Extract the (X, Y) coordinate from the center of the cell holding the provided text.  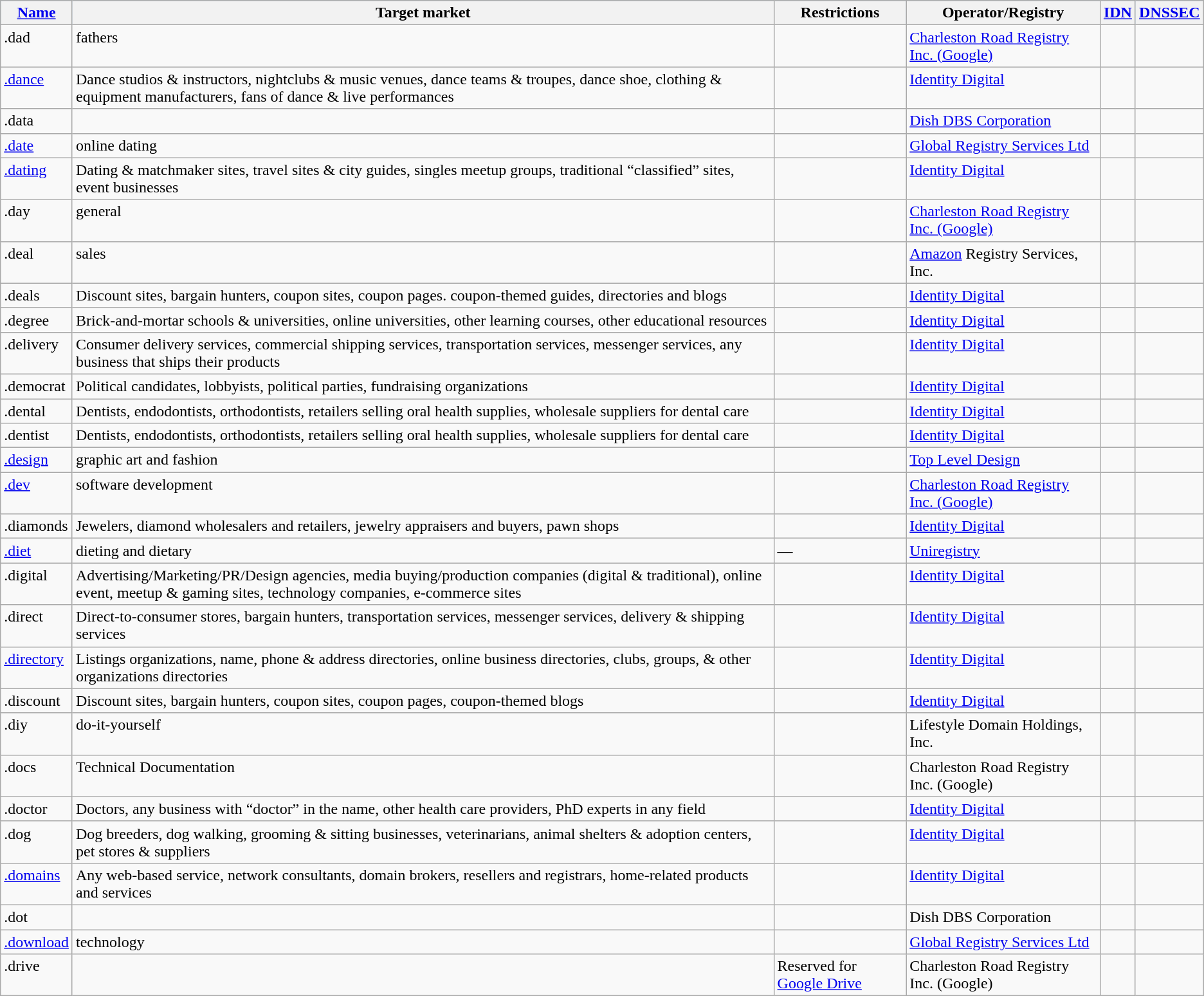
.docs (37, 776)
.dental (37, 411)
Brick-and-mortar schools & universities, online universities, other learning courses, other educational resources (423, 320)
dieting and dietary (423, 551)
Any web-based service, network consultants, domain brokers, resellers and registrars, home-related products and services (423, 884)
Uniregistry (1003, 551)
.dating (37, 179)
.download (37, 941)
Amazon Registry Services, Inc. (1003, 263)
Target market (423, 13)
online dating (423, 145)
Dating & matchmaker sites, travel sites & city guides, singles meetup groups, traditional “classified” sites, event businesses (423, 179)
Doctors, any business with “doctor” in the name, other health care providers, PhD experts in any field (423, 809)
Name (37, 13)
.deal (37, 263)
Operator/Registry (1003, 13)
.dance (37, 88)
Technical Documentation (423, 776)
.design (37, 460)
sales (423, 263)
fathers (423, 46)
.direct (37, 625)
Restrictions (840, 13)
Listings organizations, name, phone & address directories, online business directories, clubs, groups, & other organizations directories (423, 668)
Dog breeders, dog walking, grooming & sitting businesses, veterinarians, animal shelters & adoption centers, pet stores & suppliers (423, 842)
DNSSEC (1169, 13)
.dentist (37, 436)
software development (423, 493)
general (423, 220)
.deals (37, 295)
Discount sites, bargain hunters, coupon sites, coupon pages, coupon-themed blogs (423, 701)
.date (37, 145)
Political candidates, lobbyists, political parties, fundraising organizations (423, 386)
do-it-yourself (423, 733)
graphic art and fashion (423, 460)
Jewelers, diamond wholesalers and retailers, jewelry appraisers and buyers, pawn shops (423, 526)
Top Level Design (1003, 460)
.dot (37, 917)
Consumer delivery services, commercial shipping services, transportation services, messenger services, any business that ships their products (423, 353)
.delivery (37, 353)
.directory (37, 668)
.doctor (37, 809)
technology (423, 941)
.day (37, 220)
Lifestyle Domain Holdings, Inc. (1003, 733)
.democrat (37, 386)
— (840, 551)
.data (37, 121)
.dev (37, 493)
.degree (37, 320)
.dad (37, 46)
.discount (37, 701)
.digital (37, 584)
Discount sites, bargain hunters, coupon sites, coupon pages. coupon-themed guides, directories and blogs (423, 295)
.dog (37, 842)
.drive (37, 975)
.domains (37, 884)
Direct-to-consumer stores, bargain hunters, transportation services, messenger services, delivery & shipping services (423, 625)
IDN (1118, 13)
.diamonds (37, 526)
Reserved for Google Drive (840, 975)
.diet (37, 551)
.diy (37, 733)
